Output the (X, Y) coordinate of the center of the cell containing the given text.  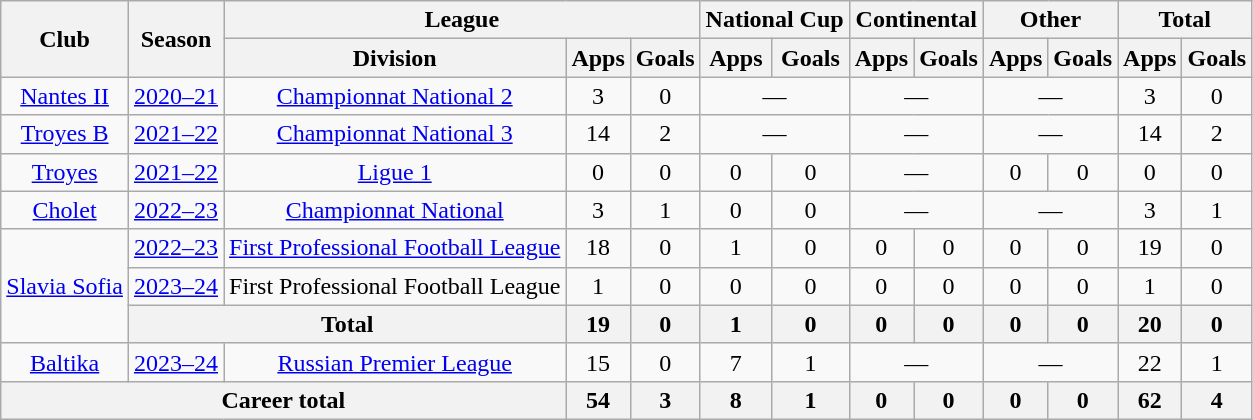
Club (65, 39)
Nantes II (65, 96)
15 (598, 362)
Troyes B (65, 134)
Troyes (65, 172)
Career total (284, 400)
Baltika (65, 362)
8 (736, 400)
Continental (916, 20)
22 (1150, 362)
Cholet (65, 210)
National Cup (774, 20)
Championnat National (395, 210)
Other (1050, 20)
Championnat National 3 (395, 134)
Championnat National 2 (395, 96)
League (462, 20)
Ligue 1 (395, 172)
4 (1217, 400)
Division (395, 58)
Russian Premier League (395, 362)
18 (598, 248)
54 (598, 400)
2020–21 (176, 96)
7 (736, 362)
Slavia Sofia (65, 286)
20 (1150, 324)
Season (176, 39)
62 (1150, 400)
